Search for the cell housing the specified text and yield its (x, y) center coordinate. 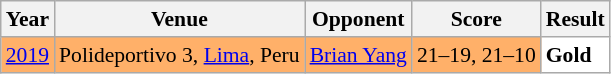
Gold (576, 55)
Brian Yang (358, 55)
2019 (28, 55)
Opponent (358, 19)
Result (576, 19)
Year (28, 19)
Polideportivo 3, Lima, Peru (180, 55)
21–19, 21–10 (476, 55)
Score (476, 19)
Venue (180, 19)
